Pinpoint the cell where the given text exists, returning its [X, Y] midpoint coordinate. 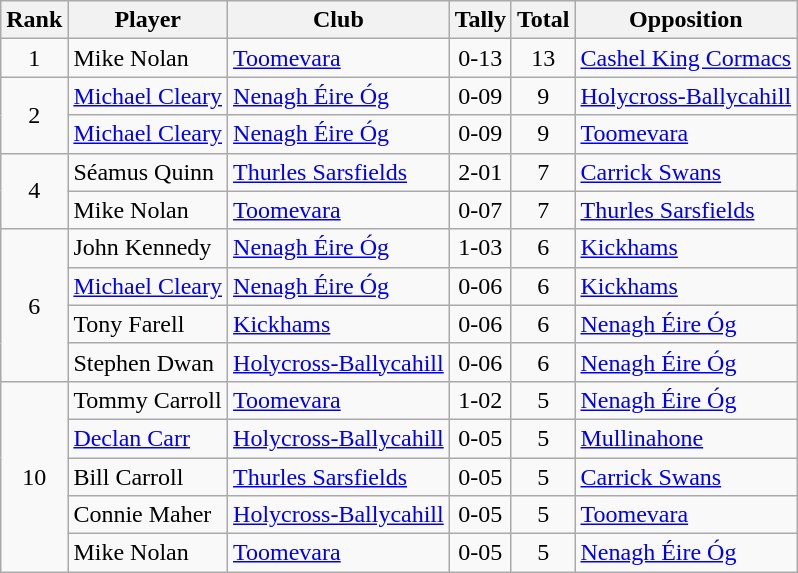
0-13 [480, 58]
1-03 [480, 248]
Bill Carroll [148, 477]
Player [148, 20]
Connie Maher [148, 515]
Rank [34, 20]
4 [34, 191]
0-07 [480, 210]
Stephen Dwan [148, 362]
Total [543, 20]
John Kennedy [148, 248]
10 [34, 476]
Tally [480, 20]
1 [34, 58]
Opposition [686, 20]
2 [34, 115]
2-01 [480, 172]
Club [339, 20]
Séamus Quinn [148, 172]
Cashel King Cormacs [686, 58]
Tommy Carroll [148, 400]
13 [543, 58]
Declan Carr [148, 438]
1-02 [480, 400]
Tony Farell [148, 324]
Mullinahone [686, 438]
